Locate the cell with the specified text and output its [X, Y] center coordinate. 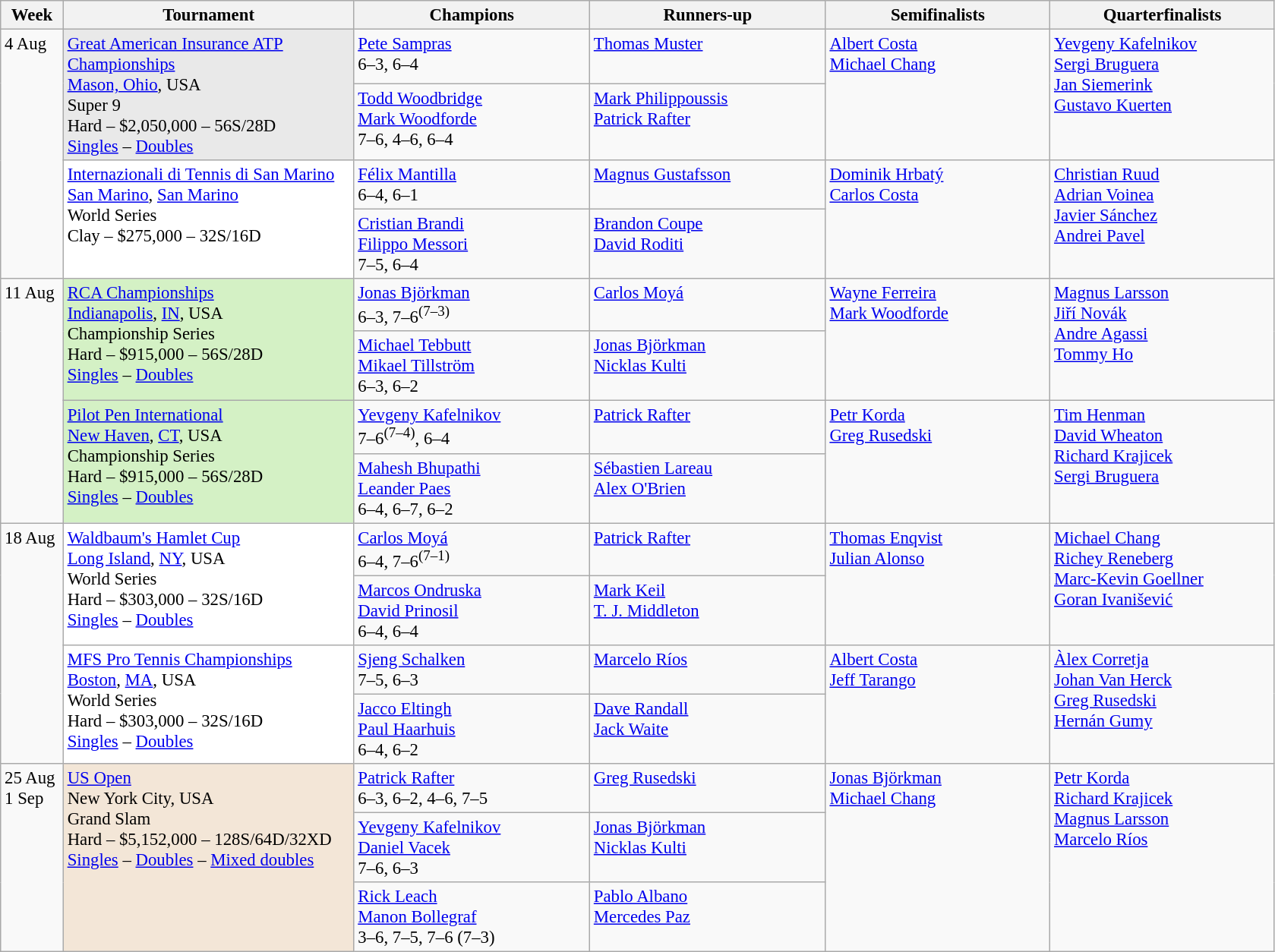
Mark Keil T. J. Middleton [708, 610]
Àlex Corretja Johan Van Herck Greg Rusedski Hernán Gumy [1163, 705]
Thomas Muster [708, 56]
Sjeng Schalken 7–5, 6–3 [472, 670]
Brandon Coupe David Roditi [708, 244]
Rick Leach Manon Bollegraf 3–6, 7–5, 7–6 (7–3) [472, 917]
Albert Costa Jeff Tarango [938, 705]
Marcos Ondruska David Prinosil 6–4, 6–4 [472, 610]
Tournament [208, 15]
Internazionali di Tennis di San MarinoSan Marino, San MarinoWorld SeriesClay – $275,000 – 32S/16D [208, 219]
RCA ChampionshipsIndianapolis, IN, USAChampionship SeriesHard – $915,000 – 56S/28D Singles – Doubles [208, 340]
Carlos Moyá 6–4, 7–6(7–1) [472, 550]
Magnus Larsson Jiří Novák Andre Agassi Tommy Ho [1163, 340]
Jacco Eltingh Paul Haarhuis 6–4, 6–2 [472, 729]
Petr Korda Richard Krajicek Magnus Larsson Marcelo Ríos [1163, 858]
4 Aug [32, 155]
Dominik Hrbatý Carlos Costa [938, 219]
Thomas Enqvist Julian Alonso [938, 585]
Mahesh Bhupathi Leander Paes 6–4, 6–7, 6–2 [472, 488]
18 Aug [32, 644]
11 Aug [32, 401]
Semifinalists [938, 15]
Sébastien Lareau Alex O'Brien [708, 488]
Wayne Ferreira Mark Woodforde [938, 340]
Magnus Gustafsson [708, 185]
Great American Insurance ATP ChampionshipsMason, Ohio, USASuper 9Hard – $2,050,000 – 56S/28D Singles – Doubles [208, 96]
Waldbaum's Hamlet CupLong Island, NY, USAWorld SeriesHard – $303,000 – 32S/16D Singles – Doubles [208, 585]
Todd Woodbridge Mark Woodforde 7–6, 4–6, 6–4 [472, 121]
Pablo Albano Mercedes Paz [708, 917]
Jonas Björkman 6–3, 7–6(7–3) [472, 305]
Pilot Pen International New Haven, CT, USAChampionship SeriesHard – $915,000 – 56S/28D Singles – Doubles [208, 462]
Carlos Moyá [708, 305]
Félix Mantilla 6–4, 6–1 [472, 185]
Yevgeny Kafelnikov Daniel Vacek 7–6, 6–3 [472, 847]
Quarterfinalists [1163, 15]
Greg Rusedski [708, 788]
MFS Pro Tennis ChampionshipsBoston, MA, USAWorld SeriesHard – $303,000 – 32S/16D Singles – Doubles [208, 705]
Michael Tebbutt Mikael Tillström 6–3, 6–2 [472, 366]
Mark Philippoussis Patrick Rafter [708, 121]
Cristian Brandi Filippo Messori 7–5, 6–4 [472, 244]
Yevgeny Kafelnikov Sergi Bruguera Jan Siemerink Gustavo Kuerten [1163, 96]
Week [32, 15]
Champions [472, 15]
Tim Henman David Wheaton Richard Krajicek Sergi Bruguera [1163, 462]
25 Aug1 Sep [32, 858]
US Open New York City, USAGrand SlamHard – $5,152,000 – 128S/64D/32XD Singles – Doubles – Mixed doubles [208, 858]
Petr Korda Greg Rusedski [938, 462]
Dave Randall Jack Waite [708, 729]
Jonas Björkman Michael Chang [938, 858]
Pete Sampras 6–3, 6–4 [472, 56]
Patrick Rafter6–3, 6–2, 4–6, 7–5 [472, 788]
Marcelo Ríos [708, 670]
Albert Costa Michael Chang [938, 96]
Yevgeny Kafelnikov 7–6(7–4), 6–4 [472, 427]
Runners-up [708, 15]
Christian Ruud Adrian Voinea Javier Sánchez Andrei Pavel [1163, 219]
Michael Chang Richey Reneberg Marc-Kevin Goellner Goran Ivanišević [1163, 585]
